Search for the cell housing the specified text and yield its (x, y) center coordinate. 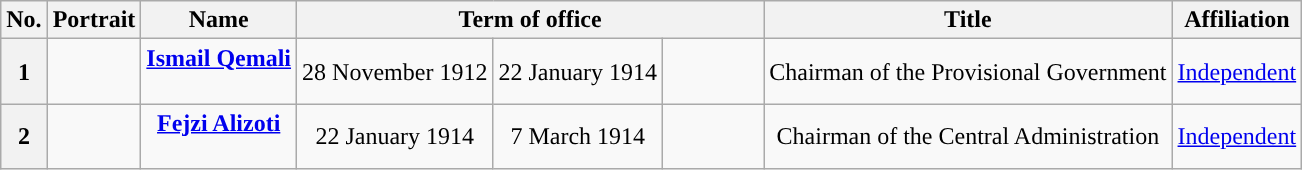
Title (968, 20)
No. (24, 20)
7 March 1914 (578, 136)
Term of office (530, 20)
Affiliation (1237, 20)
Chairman of the Provisional Government (968, 72)
Chairman of the Central Administration (968, 136)
Portrait (94, 20)
28 November 1912 (395, 72)
Ismail Qemali (219, 72)
2 (24, 136)
Fejzi Alizoti (219, 136)
1 (24, 72)
Name (219, 20)
